Detect which cell encompasses the target text, then output its [x, y] center coordinate. 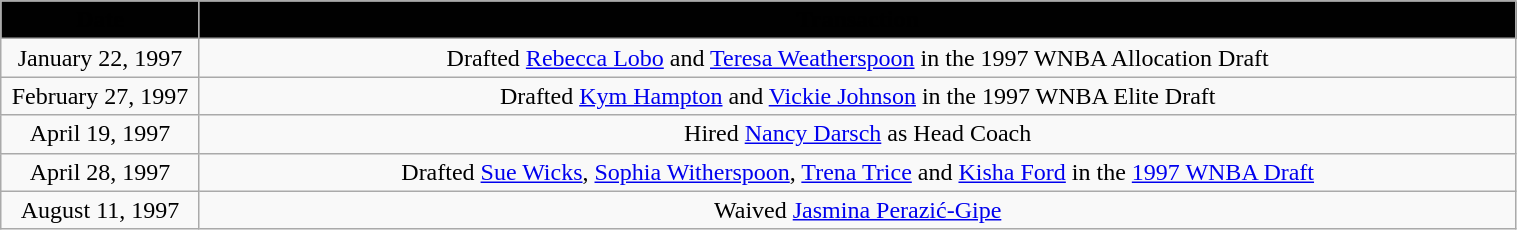
Drafted Sue Wicks, Sophia Witherspoon, Trena Trice and Kisha Ford in the 1997 WNBA Draft [858, 172]
Date [100, 20]
February 27, 1997 [100, 96]
January 22, 1997 [100, 58]
April 28, 1997 [100, 172]
Waived Jasmina Perazić-Gipe [858, 210]
August 11, 1997 [100, 210]
Transaction [858, 20]
Drafted Rebecca Lobo and Teresa Weatherspoon in the 1997 WNBA Allocation Draft [858, 58]
April 19, 1997 [100, 134]
Hired Nancy Darsch as Head Coach [858, 134]
Drafted Kym Hampton and Vickie Johnson in the 1997 WNBA Elite Draft [858, 96]
